Return the [x, y] coordinate for the center point of the cell that contains the specified text.  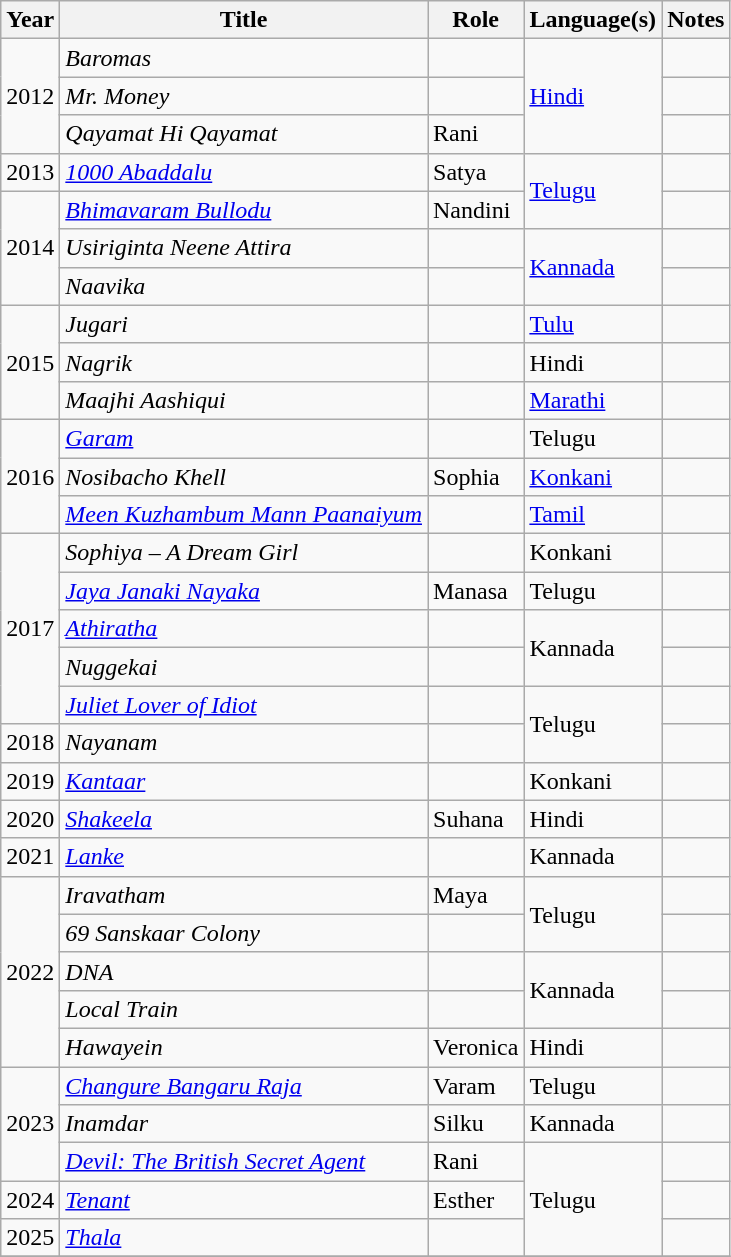
2021 [30, 857]
1000 Abaddalu [244, 172]
Varam [476, 1085]
2013 [30, 172]
2020 [30, 819]
Marathi [593, 400]
2015 [30, 362]
Garam [244, 438]
Veronica [476, 1047]
Notes [696, 20]
Nayanam [244, 743]
Maajhi Aashiqui [244, 400]
Iravatham [244, 895]
Nagrik [244, 362]
Kantaar [244, 781]
2022 [30, 971]
2018 [30, 743]
Language(s) [593, 20]
Devil: The British Secret Agent [244, 1162]
Inamdar [244, 1124]
Lanke [244, 857]
2024 [30, 1200]
69 Sanskaar Colony [244, 933]
Jugari [244, 324]
Suhana [476, 819]
2025 [30, 1238]
Juliet Lover of Idiot [244, 705]
Mr. Money [244, 96]
Sophiya – A Dream Girl [244, 553]
Qayamat Hi Qayamat [244, 134]
2016 [30, 476]
Tamil [593, 515]
Manasa [476, 591]
Esther [476, 1200]
Silku [476, 1124]
Tenant [244, 1200]
Jaya Janaki Nayaka [244, 591]
Bhimavaram Bullodu [244, 210]
2019 [30, 781]
Nosibacho Khell [244, 477]
Thala [244, 1238]
Naavika [244, 286]
2012 [30, 96]
Year [30, 20]
2017 [30, 629]
2014 [30, 248]
Nuggekai [244, 667]
Changure Bangaru Raja [244, 1085]
Local Train [244, 1009]
Meen Kuzhambum Mann Paanaiyum [244, 515]
Hawayein [244, 1047]
Satya [476, 172]
Maya [476, 895]
DNA [244, 971]
Title [244, 20]
Role [476, 20]
Baromas [244, 58]
Sophia [476, 477]
Athiratha [244, 629]
Usiriginta Neene Attira [244, 248]
Shakeela [244, 819]
Tulu [593, 324]
2023 [30, 1123]
Nandini [476, 210]
